For the text-containing cell, return its midpoint in (X, Y) coordinate format. 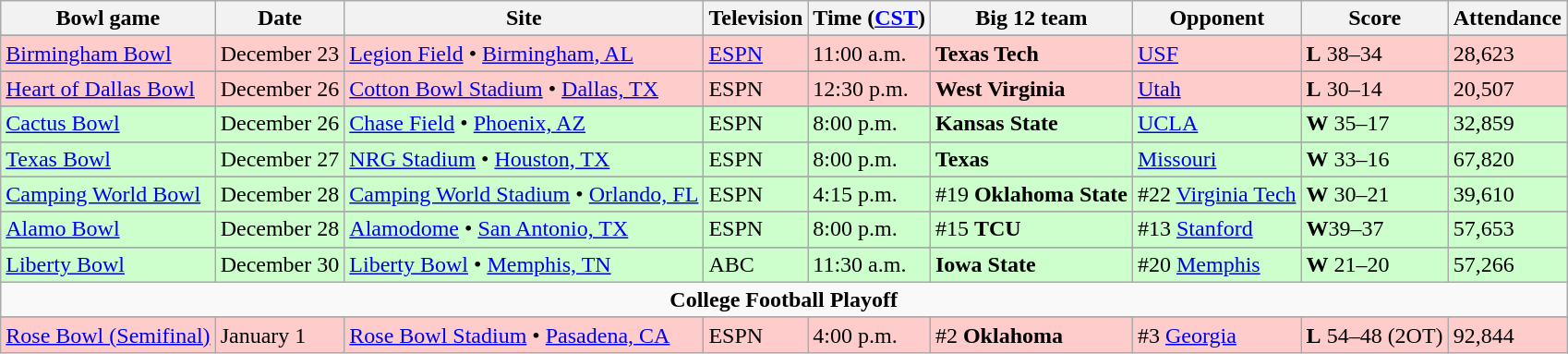
57,266 (1507, 264)
20,507 (1507, 89)
Texas (1031, 159)
ABC (755, 264)
College Football Playoff (784, 299)
#2 Oklahoma (1031, 335)
4:00 p.m. (870, 335)
Rose Bowl (Semifinal) (108, 335)
Big 12 team (1031, 18)
Utah (1217, 89)
Cactus Bowl (108, 124)
Attendance (1507, 18)
#15 TCU (1031, 229)
December 27 (280, 159)
Camping World Stadium • Orlando, FL (525, 194)
#3 Georgia (1217, 335)
Missouri (1217, 159)
L 54–48 (2OT) (1374, 335)
UCLA (1217, 124)
West Virginia (1031, 89)
Time (CST) (870, 18)
Chase Field • Phoenix, AZ (525, 124)
Birmingham Bowl (108, 54)
Television (755, 18)
Kansas State (1031, 124)
Liberty Bowl (108, 264)
Camping World Bowl (108, 194)
L 30–14 (1374, 89)
L 38–34 (1374, 54)
39,610 (1507, 194)
NRG Stadium • Houston, TX (525, 159)
W 35–17 (1374, 124)
Alamo Bowl (108, 229)
Score (1374, 18)
12:30 p.m. (870, 89)
Date (280, 18)
Liberty Bowl • Memphis, TN (525, 264)
W 30–21 (1374, 194)
Texas Bowl (108, 159)
57,653 (1507, 229)
Alamodome • San Antonio, TX (525, 229)
W 33–16 (1374, 159)
Texas Tech (1031, 54)
December 30 (280, 264)
January 1 (280, 335)
11:30 a.m. (870, 264)
Rose Bowl Stadium • Pasadena, CA (525, 335)
#20 Memphis (1217, 264)
USF (1217, 54)
December 23 (280, 54)
W 21–20 (1374, 264)
Legion Field • Birmingham, AL (525, 54)
#19 Oklahoma State (1031, 194)
Cotton Bowl Stadium • Dallas, TX (525, 89)
Heart of Dallas Bowl (108, 89)
Site (525, 18)
32,859 (1507, 124)
Bowl game (108, 18)
11:00 a.m. (870, 54)
Iowa State (1031, 264)
92,844 (1507, 335)
#22 Virginia Tech (1217, 194)
4:15 p.m. (870, 194)
28,623 (1507, 54)
67,820 (1507, 159)
Opponent (1217, 18)
#13 Stanford (1217, 229)
W39–37 (1374, 229)
